Extract the (X, Y) coordinate from the center of the cell holding the provided text.  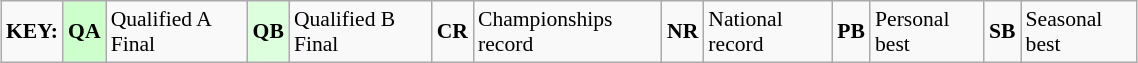
NR (682, 32)
KEY: (32, 32)
Qualified B Final (360, 32)
Championships record (568, 32)
Personal best (927, 32)
QB (268, 32)
Seasonal best (1079, 32)
Qualified A Final (177, 32)
National record (768, 32)
CR (452, 32)
QA (84, 32)
PB (851, 32)
SB (1002, 32)
